Pinpoint the cell where the given text exists, returning its (x, y) midpoint coordinate. 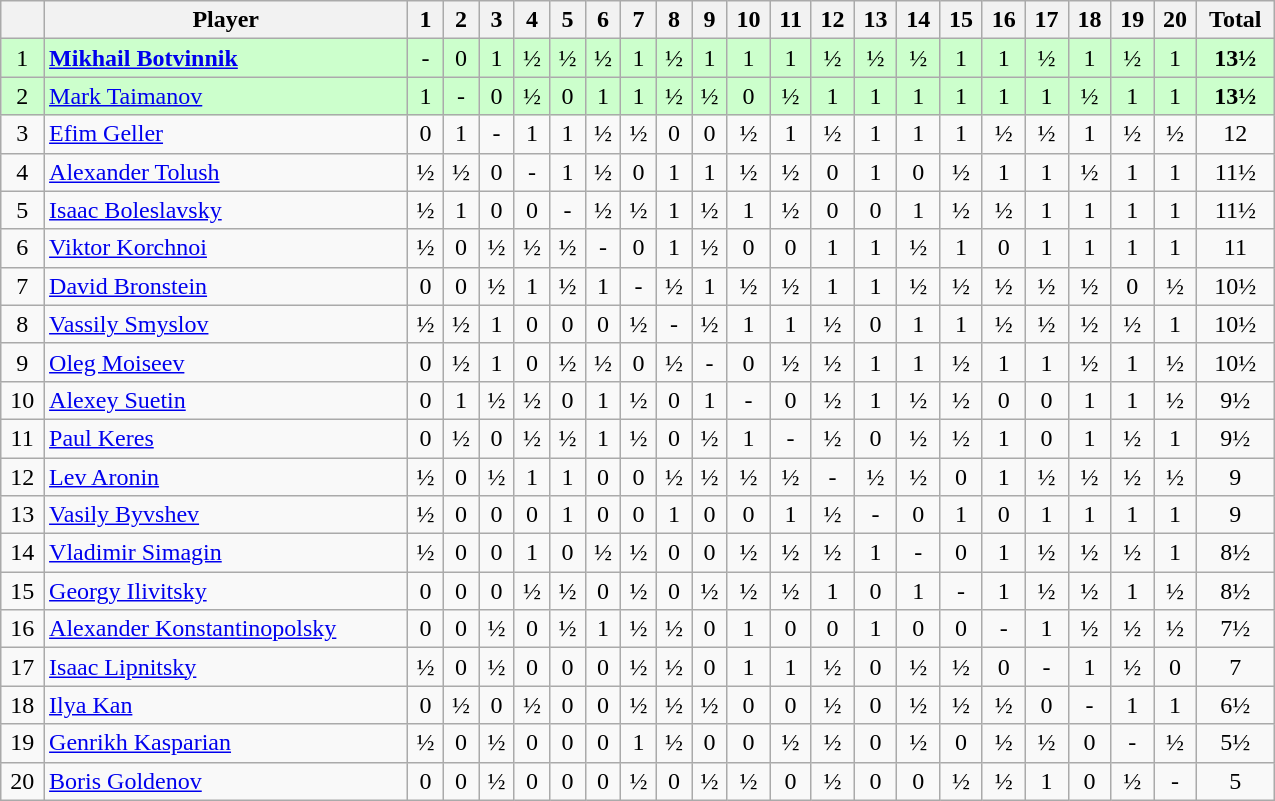
7½ (1235, 629)
Vladimir Simagin (226, 553)
Vassily Smyslov (226, 324)
Alexander Konstantinopolsky (226, 629)
Vasily Byvshev (226, 515)
Ilya Kan (226, 705)
Paul Keres (226, 438)
Viktor Korchnoi (226, 248)
Alexey Suetin (226, 400)
Genrikh Kasparian (226, 743)
Boris Goldenov (226, 781)
Total (1235, 20)
Mark Taimanov (226, 96)
Alexander Tolush (226, 172)
Isaac Boleslavsky (226, 210)
6½ (1235, 705)
Georgy Ilivitsky (226, 591)
Oleg Moiseev (226, 362)
Mikhail Botvinnik (226, 58)
Isaac Lipnitsky (226, 667)
Player (226, 20)
Lev Aronin (226, 477)
Efim Geller (226, 134)
David Bronstein (226, 286)
5½ (1235, 743)
